Provide the (X, Y) coordinate of the cell's center where the given text is located.  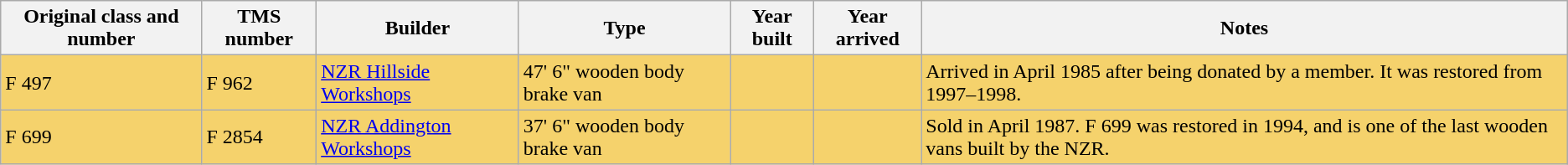
Notes (1245, 28)
TMS number (260, 28)
F 699 (101, 137)
Year arrived (868, 28)
Year built (772, 28)
Original class and number (101, 28)
Sold in April 1987. F 699 was restored in 1994, and is one of the last wooden vans built by the NZR. (1245, 137)
NZR Hillside Workshops (418, 82)
NZR Addington Workshops (418, 137)
Arrived in April 1985 after being donated by a member. It was restored from 1997–1998. (1245, 82)
47' 6" wooden body brake van (624, 82)
F 962 (260, 82)
Type (624, 28)
Builder (418, 28)
F 2854 (260, 137)
37' 6" wooden body brake van (624, 137)
F 497 (101, 82)
